Provide the [x, y] coordinate of the cell's center where the given text is located.  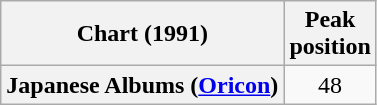
Chart (1991) [142, 34]
Japanese Albums (Oricon) [142, 85]
Peak position [330, 34]
48 [330, 85]
